Extract the (X, Y) coordinate from the center of the cell holding the provided text.  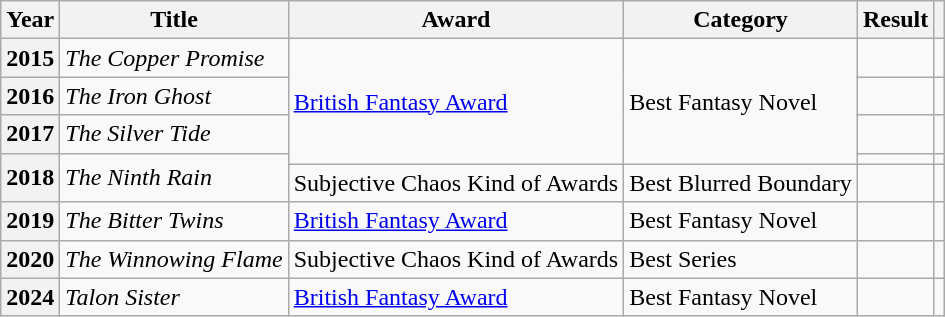
The Bitter Twins (174, 221)
The Winnowing Flame (174, 259)
Best Blurred Boundary (741, 183)
2016 (30, 96)
Best Series (741, 259)
Talon Sister (174, 297)
2020 (30, 259)
The Ninth Rain (174, 178)
2015 (30, 58)
Result (895, 20)
Award (456, 20)
The Copper Promise (174, 58)
2018 (30, 178)
Title (174, 20)
The Iron Ghost (174, 96)
Category (741, 20)
2017 (30, 134)
The Silver Tide (174, 134)
2019 (30, 221)
Year (30, 20)
2024 (30, 297)
